Locate the cell with the specified text and output its (X, Y) center coordinate. 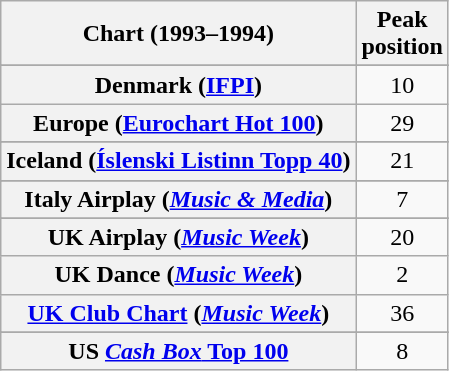
US Cash Box Top 100 (178, 351)
36 (402, 313)
Iceland (Íslenski Listinn Topp 40) (178, 161)
10 (402, 85)
Europe (Eurochart Hot 100) (178, 123)
Chart (1993–1994) (178, 34)
UK Club Chart (Music Week) (178, 313)
21 (402, 161)
UK Airplay (Music Week) (178, 237)
Peakposition (402, 34)
2 (402, 275)
UK Dance (Music Week) (178, 275)
Denmark (IFPI) (178, 85)
29 (402, 123)
20 (402, 237)
7 (402, 199)
8 (402, 351)
Italy Airplay (Music & Media) (178, 199)
